Return the (x, y) coordinate for the center point of the cell that contains the specified text.  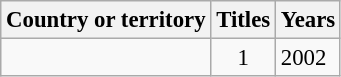
Years (308, 20)
Country or territory (106, 20)
1 (244, 58)
2002 (308, 58)
Titles (244, 20)
